Identify which cell holds the provided text, then report its (x, y) central coordinate. 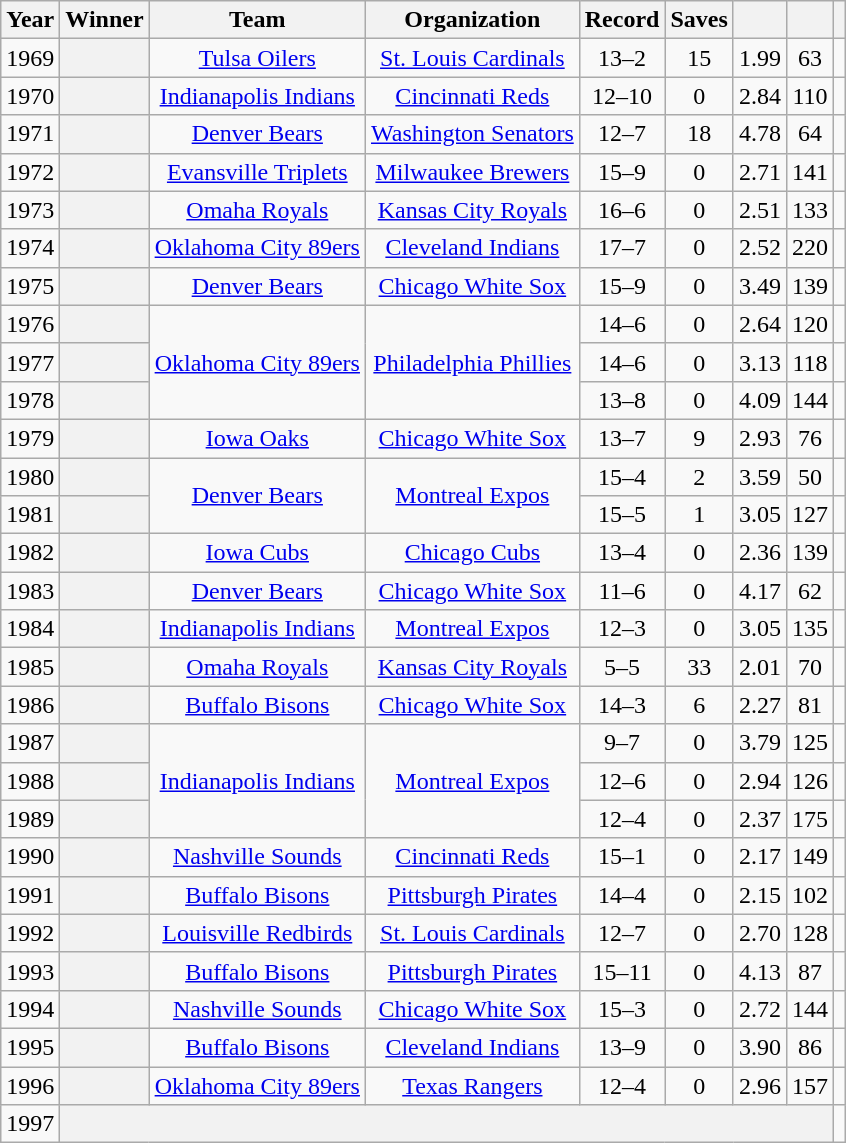
87 (810, 971)
118 (810, 362)
2.17 (760, 857)
18 (699, 134)
50 (810, 477)
Saves (699, 20)
1987 (30, 743)
127 (810, 515)
Washington Senators (472, 134)
135 (810, 629)
12–10 (622, 96)
102 (810, 895)
1969 (30, 58)
1995 (30, 1047)
1979 (30, 438)
15–4 (622, 477)
2.36 (760, 553)
1971 (30, 134)
128 (810, 933)
1984 (30, 629)
2.96 (760, 1085)
Team (257, 20)
1973 (30, 210)
13–9 (622, 1047)
133 (810, 210)
2.71 (760, 172)
3.49 (760, 286)
110 (810, 96)
1983 (30, 591)
2.15 (760, 895)
149 (810, 857)
4.17 (760, 591)
1989 (30, 819)
1 (699, 515)
1976 (30, 324)
1.99 (760, 58)
1993 (30, 971)
Winner (104, 20)
141 (810, 172)
2.84 (760, 96)
15–5 (622, 515)
5–5 (622, 667)
1970 (30, 96)
81 (810, 705)
15–11 (622, 971)
Evansville Triplets (257, 172)
1996 (30, 1085)
2.94 (760, 781)
70 (810, 667)
2.72 (760, 1009)
2.93 (760, 438)
125 (810, 743)
62 (810, 591)
1986 (30, 705)
1991 (30, 895)
Texas Rangers (472, 1085)
220 (810, 248)
14–4 (622, 895)
12–3 (622, 629)
3.59 (760, 477)
2 (699, 477)
1975 (30, 286)
1985 (30, 667)
2.64 (760, 324)
120 (810, 324)
15–3 (622, 1009)
Louisville Redbirds (257, 933)
12–6 (622, 781)
1997 (30, 1124)
2.52 (760, 248)
Tulsa Oilers (257, 58)
1982 (30, 553)
9 (699, 438)
2.27 (760, 705)
2.01 (760, 667)
64 (810, 134)
175 (810, 819)
1972 (30, 172)
17–7 (622, 248)
1988 (30, 781)
15–1 (622, 857)
3.79 (760, 743)
6 (699, 705)
4.78 (760, 134)
15 (699, 58)
1992 (30, 933)
Record (622, 20)
11–6 (622, 591)
76 (810, 438)
3.90 (760, 1047)
Year (30, 20)
4.09 (760, 400)
13–8 (622, 400)
14–3 (622, 705)
13–4 (622, 553)
1980 (30, 477)
1974 (30, 248)
9–7 (622, 743)
Organization (472, 20)
126 (810, 781)
157 (810, 1085)
4.13 (760, 971)
Chicago Cubs (472, 553)
2.51 (760, 210)
63 (810, 58)
Philadelphia Phillies (472, 362)
2.70 (760, 933)
2.37 (760, 819)
3.13 (760, 362)
16–6 (622, 210)
1994 (30, 1009)
33 (699, 667)
13–2 (622, 58)
Iowa Oaks (257, 438)
13–7 (622, 438)
1981 (30, 515)
86 (810, 1047)
1977 (30, 362)
Milwaukee Brewers (472, 172)
1978 (30, 400)
1990 (30, 857)
Iowa Cubs (257, 553)
